Output the (x, y) coordinate of the center of the cell containing the given text.  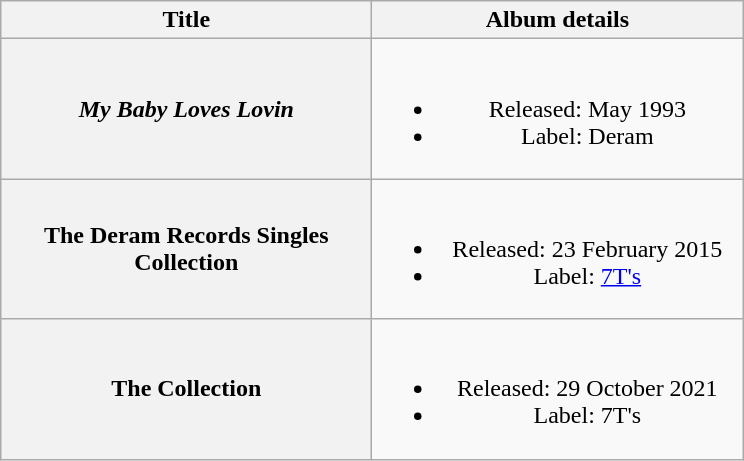
Album details (558, 20)
Title (186, 20)
Released: May 1993Label: Deram (558, 109)
The Deram Records Singles Collection (186, 249)
The Collection (186, 389)
Released: 29 October 2021Label: 7T's (558, 389)
My Baby Loves Lovin (186, 109)
Released: 23 February 2015Label: 7T's (558, 249)
